From the cell containing the given text, extract its center point as (x, y) coordinate. 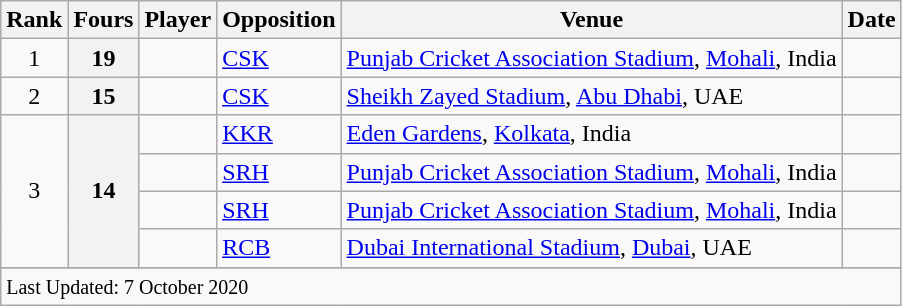
1 (34, 58)
Rank (34, 20)
15 (104, 96)
Last Updated: 7 October 2020 (451, 286)
Sheikh Zayed Stadium, Abu Dhabi, UAE (592, 96)
KKR (279, 134)
Venue (592, 20)
14 (104, 191)
RCB (279, 248)
2 (34, 96)
Fours (104, 20)
19 (104, 58)
Opposition (279, 20)
Player (178, 20)
Eden Gardens, Kolkata, India (592, 134)
Dubai International Stadium, Dubai, UAE (592, 248)
3 (34, 191)
Date (872, 20)
